Find where the given text appears and provide that cell's center as (x, y) coordinate. 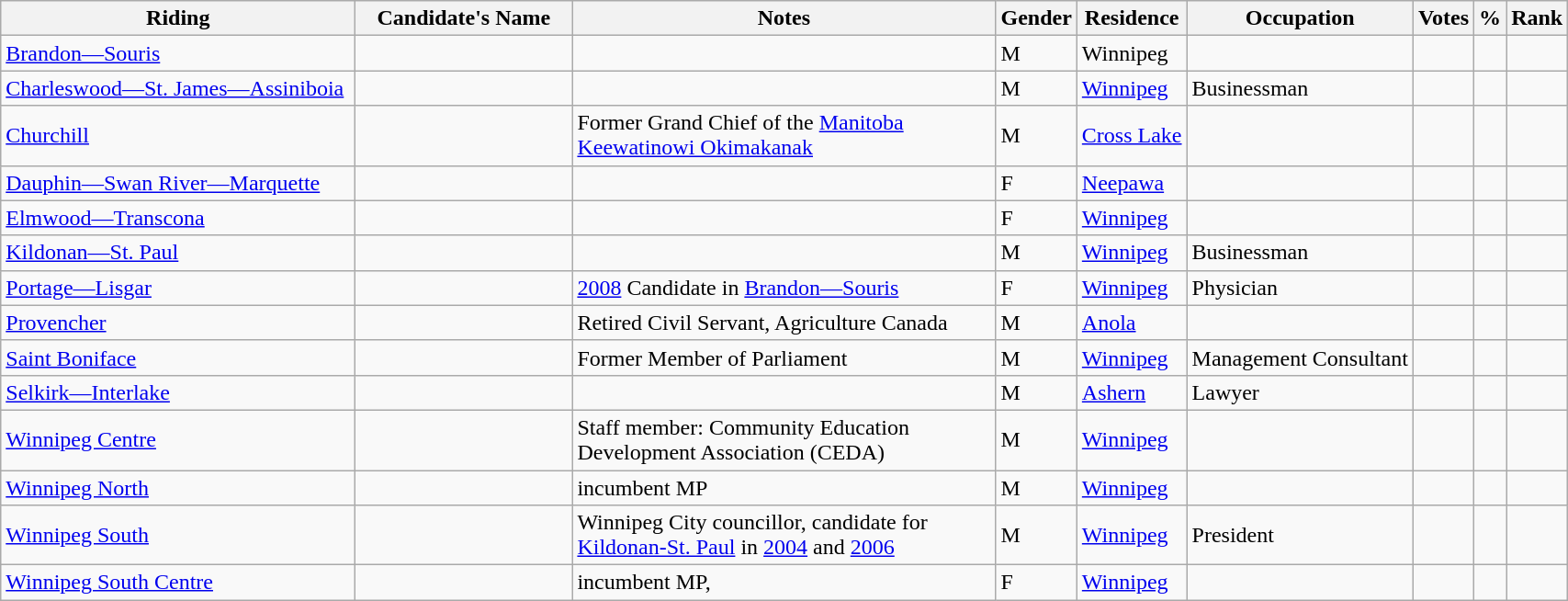
Portage—Lisgar (178, 288)
Kildonan—St. Paul (178, 253)
Votes (1443, 18)
President (1300, 535)
Management Consultant (1300, 357)
Brandon—Souris (178, 53)
Staff member: Community Education Development Association (CEDA) (784, 439)
Candidate's Name (464, 18)
Former Grand Chief of the Manitoba Keewatinowi Okimakanak (784, 136)
Winnipeg South (178, 535)
Riding (178, 18)
Winnipeg South Centre (178, 583)
Winnipeg City councillor, candidate for Kildonan-St. Paul in 2004 and 2006 (784, 535)
Winnipeg Centre (178, 439)
% (1490, 18)
incumbent MP (784, 488)
2008 Candidate in Brandon—Souris (784, 288)
Anola (1132, 323)
incumbent MP, (784, 583)
Neepawa (1132, 183)
Gender (1036, 18)
Cross Lake (1132, 136)
Former Member of Parliament (784, 357)
Elmwood—Transcona (178, 218)
Charleswood—St. James—Assiniboia (178, 88)
Churchill (178, 136)
Winnipeg North (178, 488)
Saint Boniface (178, 357)
Residence (1132, 18)
Provencher (178, 323)
Rank (1538, 18)
Physician (1300, 288)
Dauphin—Swan River—Marquette (178, 183)
Occupation (1300, 18)
Retired Civil Servant, Agriculture Canada (784, 323)
Ashern (1132, 392)
Notes (784, 18)
Lawyer (1300, 392)
Selkirk—Interlake (178, 392)
